Find where the given text appears and provide that cell's center as (X, Y) coordinate. 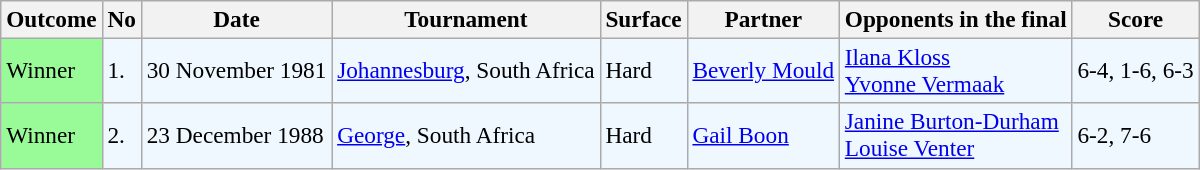
6-4, 1-6, 6-3 (1136, 70)
George, South Africa (466, 136)
Score (1136, 19)
Outcome (52, 19)
23 December 1988 (236, 136)
No (122, 19)
Johannesburg, South Africa (466, 70)
6-2, 7-6 (1136, 136)
Janine Burton-Durham Louise Venter (956, 136)
Surface (644, 19)
Gail Boon (763, 136)
Beverly Mould (763, 70)
2. (122, 136)
Date (236, 19)
Opponents in the final (956, 19)
30 November 1981 (236, 70)
1. (122, 70)
Ilana Kloss Yvonne Vermaak (956, 70)
Partner (763, 19)
Tournament (466, 19)
